For the text-containing cell, return its midpoint in (X, Y) coordinate format. 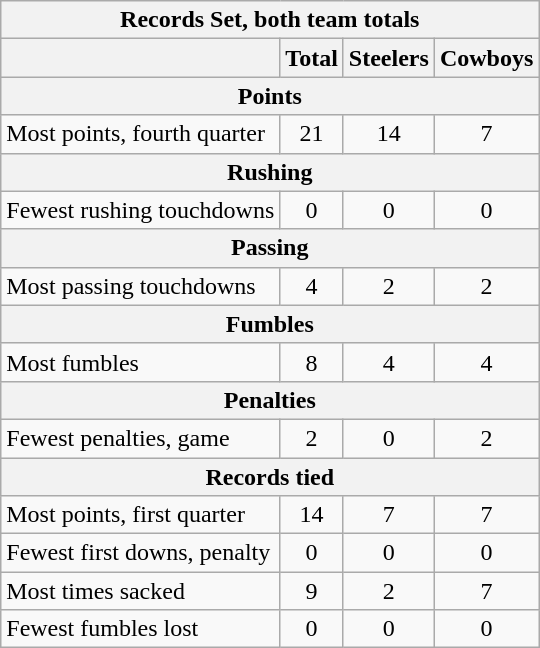
Fewest penalties, game (140, 438)
Steelers (388, 58)
21 (312, 134)
Cowboys (486, 58)
Most fumbles (140, 362)
Total (312, 58)
Most times sacked (140, 591)
Most passing touchdowns (140, 286)
Most points, first quarter (140, 515)
9 (312, 591)
Passing (270, 248)
Most points, fourth quarter (140, 134)
Fumbles (270, 324)
Fewest rushing touchdowns (140, 210)
Rushing (270, 172)
Fewest fumbles lost (140, 629)
8 (312, 362)
Records tied (270, 477)
Records Set, both team totals (270, 20)
Fewest first downs, penalty (140, 553)
Penalties (270, 400)
Points (270, 96)
